Scan for the cell matching the given text and deliver its [X, Y] coordinate at center. 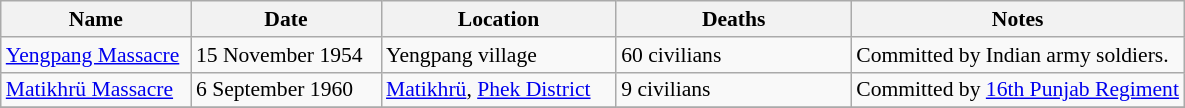
6 September 1960 [286, 90]
Name [96, 19]
Yengpang village [498, 55]
60 civilians [734, 55]
9 civilians [734, 90]
Committed by Indian army soldiers. [1018, 55]
15 November 1954 [286, 55]
Deaths [734, 19]
Location [498, 19]
Committed by 16th Punjab Regiment [1018, 90]
Matikhrü Massacre [96, 90]
Date [286, 19]
Yengpang Massacre [96, 55]
Matikhrü, Phek District [498, 90]
Notes [1018, 19]
